From the cell containing the given text, extract its center point as (X, Y) coordinate. 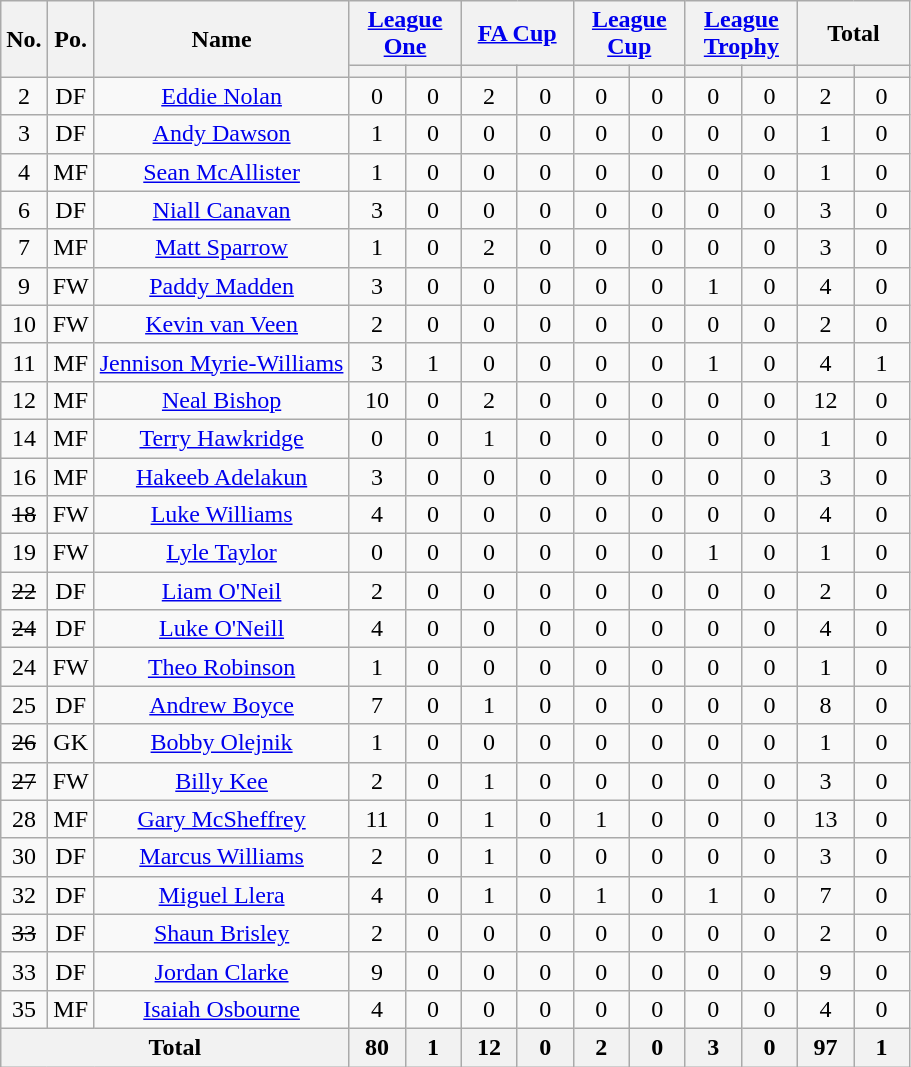
13 (825, 819)
Paddy Madden (222, 286)
35 (24, 1009)
Terry Hawkridge (222, 438)
19 (24, 553)
League Trophy (741, 34)
28 (24, 819)
Billy Kee (222, 781)
Andrew Boyce (222, 705)
Eddie Nolan (222, 96)
Miguel Llera (222, 895)
Andy Dawson (222, 134)
32 (24, 895)
No. (24, 39)
Shaun Brisley (222, 933)
Gary McSheffrey (222, 819)
Jordan Clarke (222, 971)
Name (222, 39)
80 (377, 1047)
97 (825, 1047)
Jennison Myrie-Williams (222, 362)
26 (24, 743)
Sean McAllister (222, 172)
Marcus Williams (222, 857)
Theo Robinson (222, 667)
18 (24, 515)
GK (70, 743)
Hakeeb Adelakun (222, 477)
Liam O'Neil (222, 591)
16 (24, 477)
Lyle Taylor (222, 553)
Niall Canavan (222, 210)
30 (24, 857)
FA Cup (517, 34)
Matt Sparrow (222, 248)
Neal Bishop (222, 400)
Kevin van Veen (222, 324)
6 (24, 210)
League Cup (629, 34)
Luke Williams (222, 515)
Bobby Olejnik (222, 743)
Luke O'Neill (222, 629)
8 (825, 705)
22 (24, 591)
League One (405, 34)
27 (24, 781)
25 (24, 705)
Isaiah Osbourne (222, 1009)
Po. (70, 39)
14 (24, 438)
